Determine the (X, Y) coordinate at the center of the cell enclosing the given text.  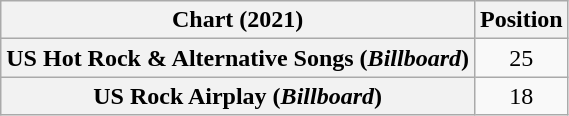
Position (521, 20)
US Rock Airplay (Billboard) (238, 96)
US Hot Rock & Alternative Songs (Billboard) (238, 58)
18 (521, 96)
25 (521, 58)
Chart (2021) (238, 20)
